Find where the given text appears and provide that cell's center as [x, y] coordinate. 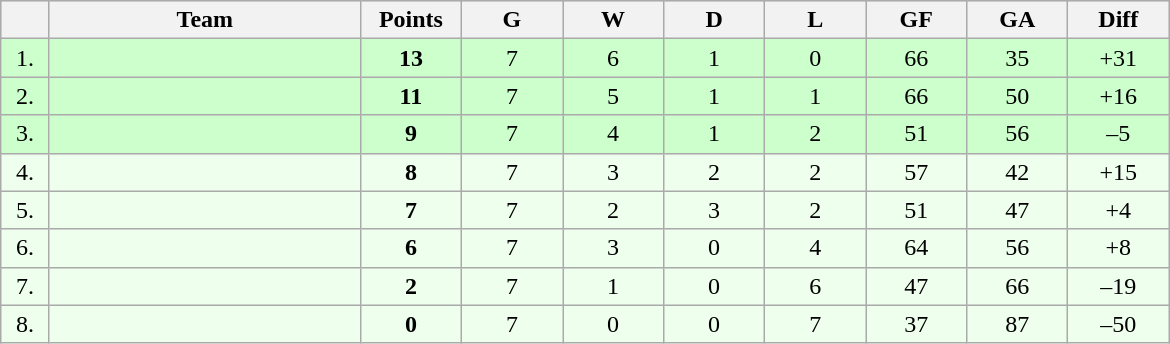
35 [1018, 58]
5 [612, 96]
87 [1018, 324]
3. [26, 134]
42 [1018, 172]
8. [26, 324]
8 [410, 172]
+15 [1118, 172]
Team [204, 20]
37 [916, 324]
G [512, 20]
L [816, 20]
57 [916, 172]
D [714, 20]
11 [410, 96]
–5 [1118, 134]
GF [916, 20]
+31 [1118, 58]
GA [1018, 20]
4. [26, 172]
13 [410, 58]
64 [916, 248]
7. [26, 286]
+8 [1118, 248]
6. [26, 248]
+4 [1118, 210]
Points [410, 20]
1. [26, 58]
–19 [1118, 286]
50 [1018, 96]
Diff [1118, 20]
5. [26, 210]
9 [410, 134]
W [612, 20]
+16 [1118, 96]
–50 [1118, 324]
2. [26, 96]
